Return (X, Y) of the center of cell containing provided text 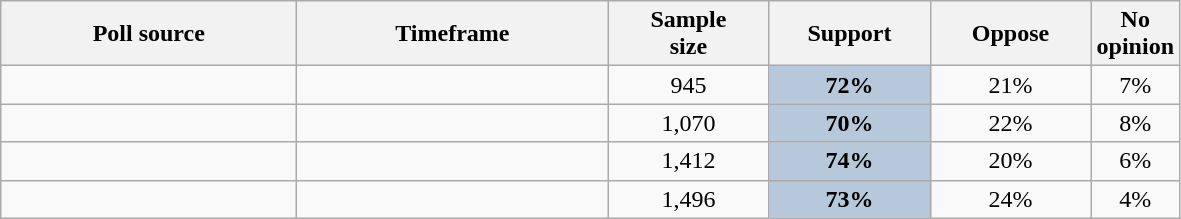
8% (1135, 123)
1,070 (688, 123)
7% (1135, 85)
70% (850, 123)
4% (1135, 199)
20% (1010, 161)
1,412 (688, 161)
Oppose (1010, 34)
No opinion (1135, 34)
24% (1010, 199)
6% (1135, 161)
1,496 (688, 199)
21% (1010, 85)
73% (850, 199)
Timeframe (452, 34)
945 (688, 85)
72% (850, 85)
Poll source (149, 34)
Support (850, 34)
Samplesize (688, 34)
74% (850, 161)
22% (1010, 123)
